Output the [x, y] coordinate of the center of the cell containing the given text.  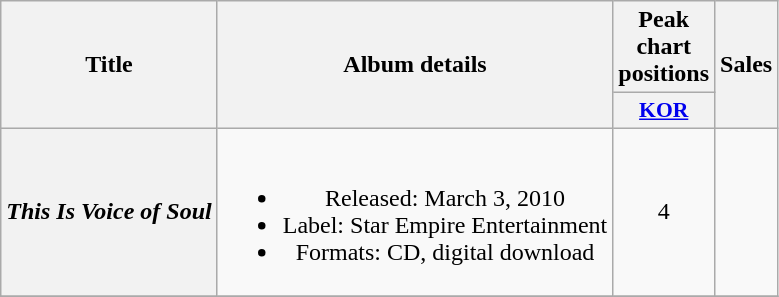
Album details [415, 65]
This Is Voice of Soul [109, 212]
Title [109, 65]
Peak chart positions [664, 47]
KOR [664, 111]
Sales [746, 65]
Released: March 3, 2010Label: Star Empire EntertainmentFormats: CD, digital download [415, 212]
4 [664, 212]
